Detect which cell encompasses the target text, then output its [X, Y] center coordinate. 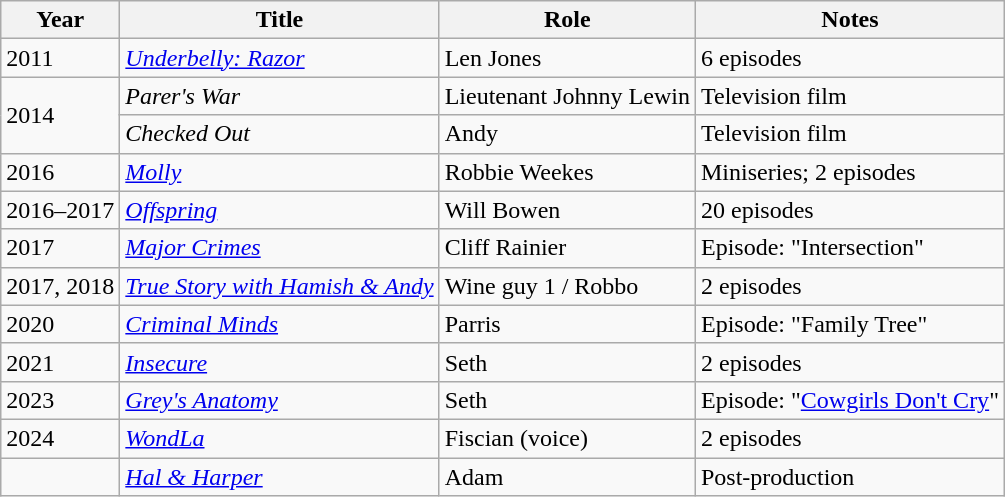
Will Bowen [567, 210]
6 episodes [850, 58]
2017 [60, 248]
Andy [567, 134]
2014 [60, 115]
Fiscian (voice) [567, 438]
Parris [567, 324]
Year [60, 20]
20 episodes [850, 210]
Title [280, 20]
WondLa [280, 438]
Parer's War [280, 96]
Offspring [280, 210]
2020 [60, 324]
Episode: "Family Tree" [850, 324]
Hal & Harper [280, 477]
Robbie Weekes [567, 172]
Wine guy 1 / Robbo [567, 286]
Major Crimes [280, 248]
Role [567, 20]
Molly [280, 172]
2021 [60, 362]
Len Jones [567, 58]
Grey's Anatomy [280, 400]
Cliff Rainier [567, 248]
Underbelly: Razor [280, 58]
Episode: "Intersection" [850, 248]
Criminal Minds [280, 324]
2024 [60, 438]
Insecure [280, 362]
Miniseries; 2 episodes [850, 172]
2016 [60, 172]
2017, 2018 [60, 286]
Checked Out [280, 134]
Notes [850, 20]
2016–2017 [60, 210]
2011 [60, 58]
Episode: "Cowgirls Don't Cry" [850, 400]
2023 [60, 400]
Adam [567, 477]
True Story with Hamish & Andy [280, 286]
Post-production [850, 477]
Lieutenant Johnny Lewin [567, 96]
